Return [x, y] of the center of cell containing provided text 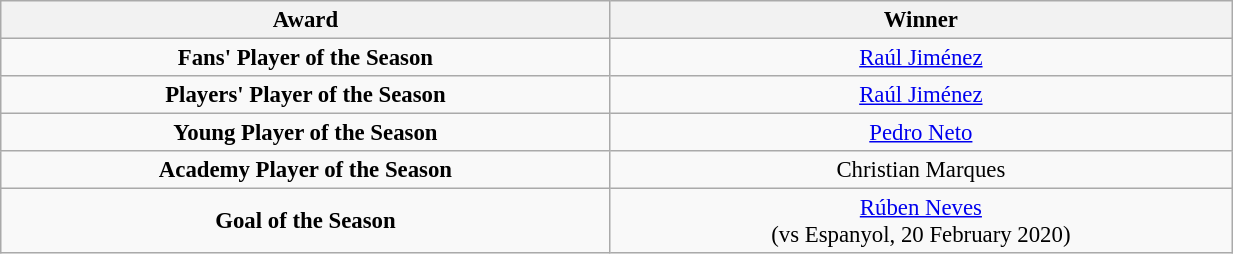
Christian Marques [921, 170]
Award [306, 20]
Winner [921, 20]
Young Player of the Season [306, 133]
Players' Player of the Season [306, 95]
Goal of the Season [306, 222]
Fans' Player of the Season [306, 58]
Academy Player of the Season [306, 170]
Pedro Neto [921, 133]
Rúben Neves(vs Espanyol, 20 February 2020) [921, 222]
